Search for the cell housing the specified text and yield its [x, y] center coordinate. 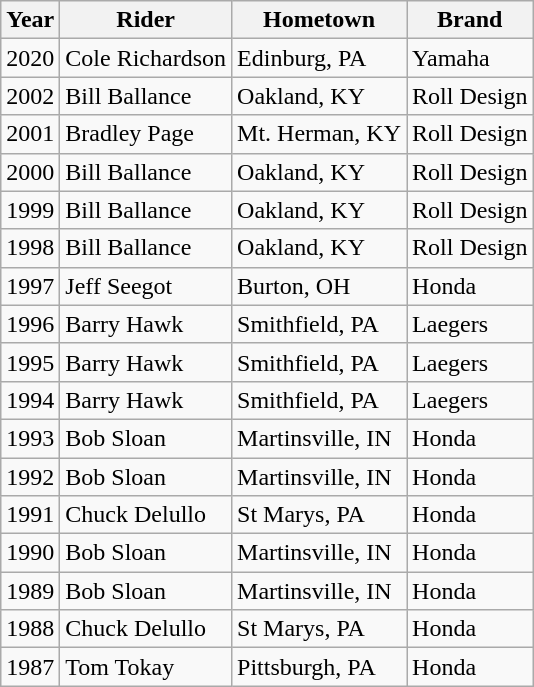
1990 [30, 553]
1996 [30, 324]
1997 [30, 286]
1989 [30, 591]
1992 [30, 477]
2000 [30, 172]
2002 [30, 96]
1998 [30, 248]
1987 [30, 667]
1995 [30, 362]
1991 [30, 515]
Tom Tokay [146, 667]
Rider [146, 20]
Pittsburgh, PA [320, 667]
Burton, OH [320, 286]
Bradley Page [146, 134]
1988 [30, 629]
Cole Richardson [146, 58]
Hometown [320, 20]
1994 [30, 400]
Brand [470, 20]
1999 [30, 210]
Yamaha [470, 58]
Mt. Herman, KY [320, 134]
1993 [30, 438]
Jeff Seegot [146, 286]
Edinburg, PA [320, 58]
2001 [30, 134]
Year [30, 20]
2020 [30, 58]
